Detect which cell encompasses the target text, then output its (x, y) center coordinate. 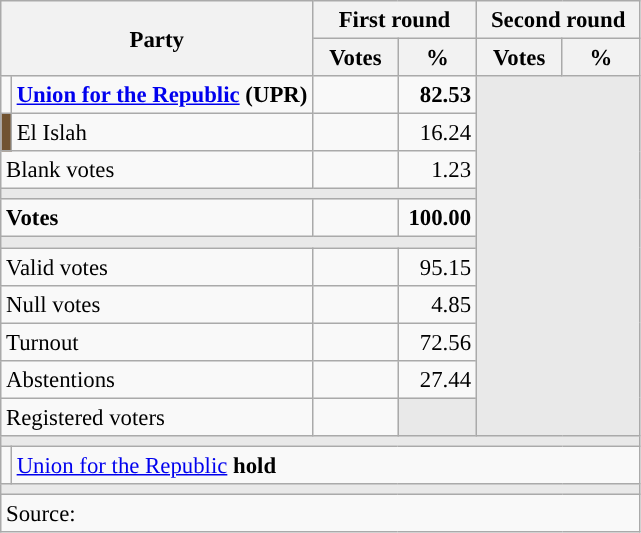
Null votes (157, 304)
72.56 (437, 342)
Union for the Republic hold (326, 465)
95.15 (437, 267)
Turnout (157, 342)
Second round (558, 20)
16.24 (437, 133)
100.00 (437, 219)
4.85 (437, 304)
First round (395, 20)
Source: (320, 513)
1.23 (437, 170)
27.44 (437, 379)
82.53 (437, 95)
El Islah (162, 133)
Blank votes (157, 170)
Union for the Republic (UPR) (162, 95)
Valid votes (157, 267)
Party (157, 38)
Abstentions (157, 379)
Registered voters (157, 417)
